Locate the cell with the specified text and output its (X, Y) center coordinate. 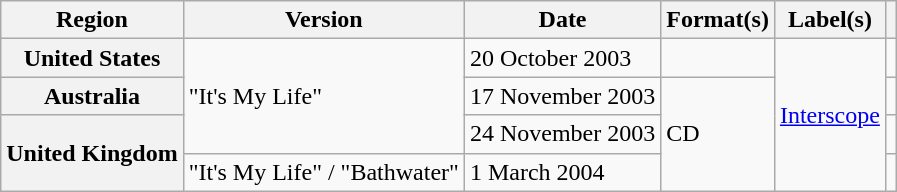
20 October 2003 (562, 58)
Date (562, 20)
United States (92, 58)
CD (718, 134)
"It's My Life" (324, 96)
Version (324, 20)
Interscope (830, 115)
Region (92, 20)
Format(s) (718, 20)
Australia (92, 96)
Label(s) (830, 20)
United Kingdom (92, 153)
24 November 2003 (562, 134)
1 March 2004 (562, 172)
17 November 2003 (562, 96)
"It's My Life" / "Bathwater" (324, 172)
